Find where the given text appears and provide that cell's center as (X, Y) coordinate. 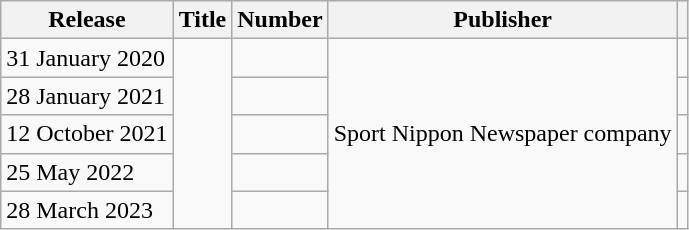
Title (202, 20)
28 January 2021 (87, 96)
Publisher (502, 20)
Release (87, 20)
25 May 2022 (87, 172)
31 January 2020 (87, 58)
Number (280, 20)
Sport Nippon Newspaper company (502, 134)
12 October 2021 (87, 134)
28 March 2023 (87, 210)
